Provide the (X, Y) coordinate of the cell's center where the given text is located.  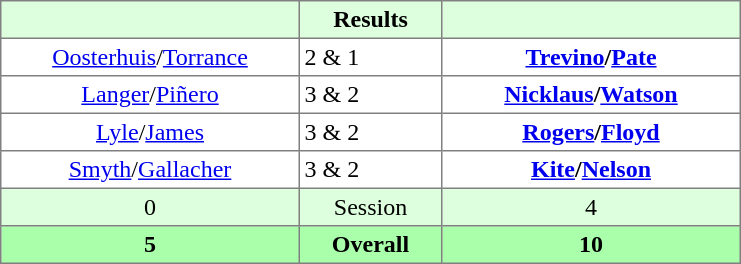
Lyle/James (150, 132)
Session (370, 207)
10 (591, 245)
Langer/Piñero (150, 95)
Oosterhuis/Torrance (150, 57)
5 (150, 245)
0 (150, 207)
Overall (370, 245)
Kite/Nelson (591, 170)
Rogers/Floyd (591, 132)
2 & 1 (370, 57)
Trevino/Pate (591, 57)
Results (370, 20)
Smyth/Gallacher (150, 170)
Nicklaus/Watson (591, 95)
4 (591, 207)
